Provide the [X, Y] coordinate of the cell's center where the given text is located.  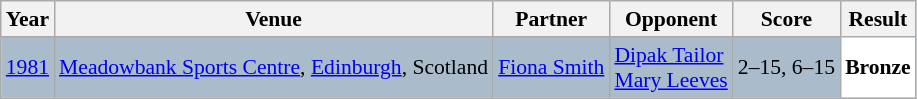
Bronze [878, 68]
2–15, 6–15 [786, 68]
Score [786, 19]
Dipak Tailor Mary Leeves [670, 68]
Year [28, 19]
Venue [274, 19]
Fiona Smith [551, 68]
Result [878, 19]
1981 [28, 68]
Opponent [670, 19]
Partner [551, 19]
Meadowbank Sports Centre, Edinburgh, Scotland [274, 68]
